Output the [x, y] coordinate of the center of the cell containing the given text.  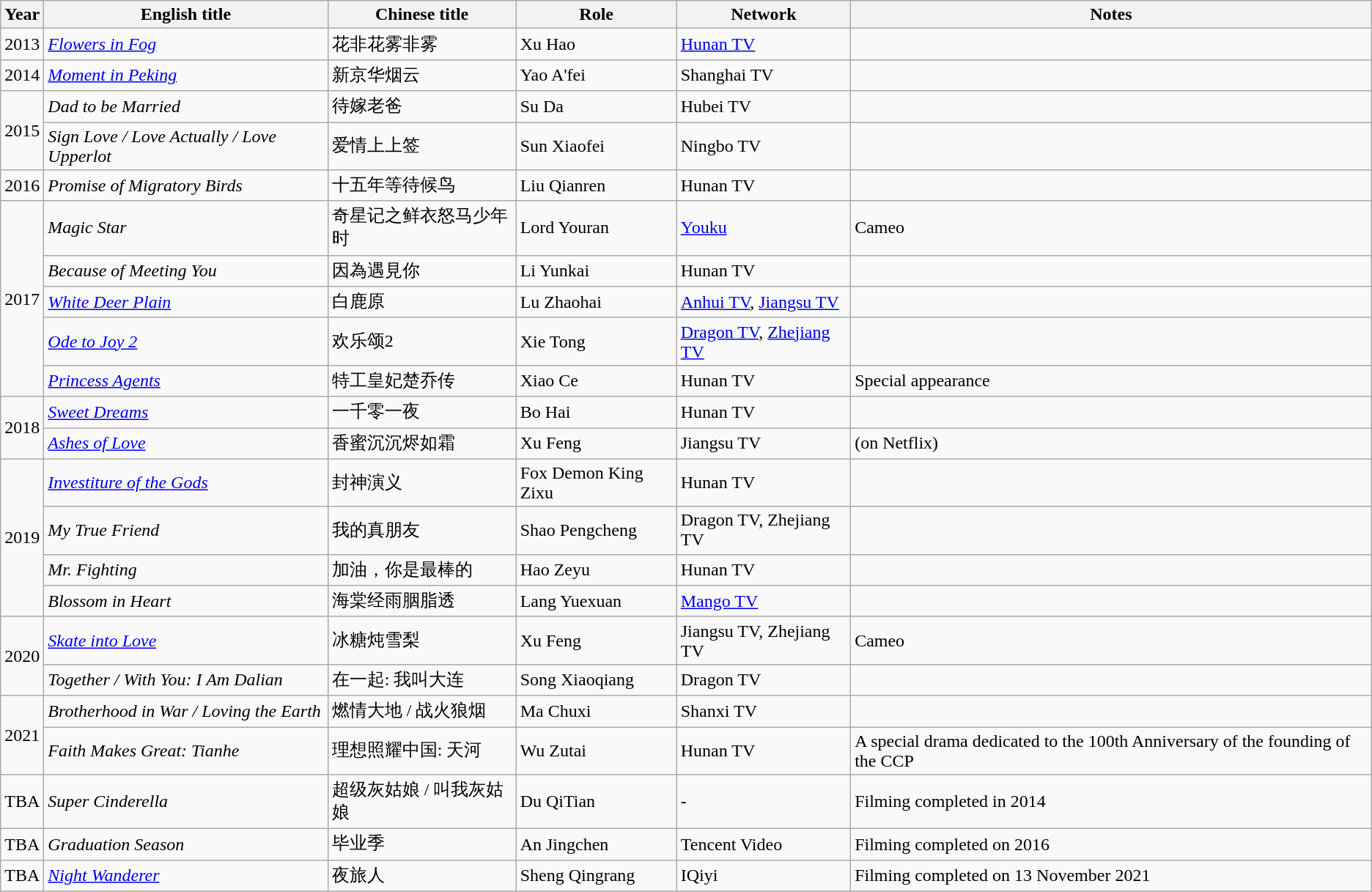
Hubei TV [764, 107]
Special appearance [1111, 381]
Faith Makes Great: Tianhe [186, 751]
Night Wanderer [186, 875]
White Deer Plain [186, 302]
Chinese title [422, 15]
2014 [22, 75]
在一起: 我叫大连 [422, 680]
理想照耀中国: 天河 [422, 751]
夜旅人 [422, 875]
Du QiTian [597, 802]
Princess Agents [186, 381]
English title [186, 15]
Role [597, 15]
Brotherhood in War / Loving the Earth [186, 711]
因為遇見你 [422, 271]
Mango TV [764, 601]
Notes [1111, 15]
Liu Qianren [597, 186]
奇星记之鲜衣怒马少年时 [422, 228]
待嫁老爸 [422, 107]
Xie Tong [597, 342]
Lang Yuexuan [597, 601]
Fox Demon King Zixu [597, 482]
Super Cinderella [186, 802]
A special drama dedicated to the 100th Anniversary of the founding of the CCP [1111, 751]
- [764, 802]
新京华烟云 [422, 75]
Promise of Migratory Birds [186, 186]
Dragon TV [764, 680]
花非花雾非雾 [422, 44]
加油，你是最棒的 [422, 570]
Ode to Joy 2 [186, 342]
Lord Youran [597, 228]
毕业季 [422, 844]
Tencent Video [764, 844]
Jiangsu TV, Zhejiang TV [764, 641]
Youku [764, 228]
Yao A'fei [597, 75]
Skate into Love [186, 641]
Magic Star [186, 228]
Moment in Peking [186, 75]
欢乐颂2 [422, 342]
Song Xiaoqiang [597, 680]
An Jingchen [597, 844]
冰糖炖雪梨 [422, 641]
封神演义 [422, 482]
2018 [22, 428]
Network [764, 15]
Xu Hao [597, 44]
Mr. Fighting [186, 570]
Dad to be Married [186, 107]
Shao Pengcheng [597, 531]
Filming completed in 2014 [1111, 802]
Ma Chuxi [597, 711]
香蜜沉沉烬如霜 [422, 444]
2013 [22, 44]
Filming completed on 13 November 2021 [1111, 875]
Investiture of the Gods [186, 482]
(on Netflix) [1111, 444]
2020 [22, 656]
Blossom in Heart [186, 601]
爱情上上签 [422, 145]
特工皇妃楚乔传 [422, 381]
2021 [22, 735]
2015 [22, 130]
Ashes of Love [186, 444]
海棠经雨胭脂透 [422, 601]
2019 [22, 538]
Together / With You: I Am Dalian [186, 680]
Shanxi TV [764, 711]
Filming completed on 2016 [1111, 844]
Sun Xiaofei [597, 145]
Jiangsu TV [764, 444]
十五年等待候鸟 [422, 186]
Sheng Qingrang [597, 875]
Xiao Ce [597, 381]
Sign Love / Love Actually / Love Upperlot [186, 145]
Wu Zutai [597, 751]
2016 [22, 186]
Because of Meeting You [186, 271]
Graduation Season [186, 844]
Lu Zhaohai [597, 302]
2017 [22, 299]
Sweet Dreams [186, 412]
Su Da [597, 107]
燃情大地 / 战火狼烟 [422, 711]
Anhui TV, Jiangsu TV [764, 302]
Shanghai TV [764, 75]
我的真朋友 [422, 531]
IQiyi [764, 875]
一千零一夜 [422, 412]
Bo Hai [597, 412]
Li Yunkai [597, 271]
Ningbo TV [764, 145]
Hao Zeyu [597, 570]
Year [22, 15]
超级灰姑娘 / 叫我灰姑娘 [422, 802]
My True Friend [186, 531]
Flowers in Fog [186, 44]
白鹿原 [422, 302]
